Output the (x, y) coordinate of the center of the cell containing the given text.  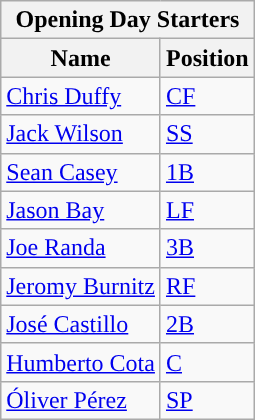
Joe Randa (81, 248)
Jack Wilson (81, 134)
Chris Duffy (81, 96)
José Castillo (81, 324)
CF (207, 96)
3B (207, 248)
C (207, 362)
Humberto Cota (81, 362)
LF (207, 210)
SS (207, 134)
Name (81, 58)
Jason Bay (81, 210)
Opening Day Starters (128, 20)
Sean Casey (81, 172)
Óliver Pérez (81, 400)
Jeromy Burnitz (81, 286)
RF (207, 286)
Position (207, 58)
2B (207, 324)
1B (207, 172)
SP (207, 400)
